Pinpoint the cell where the given text exists, returning its (X, Y) midpoint coordinate. 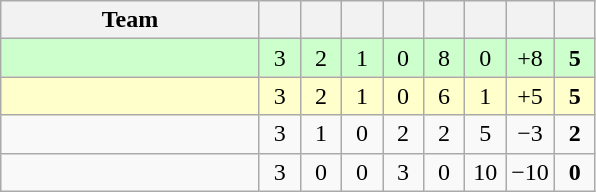
+8 (530, 58)
−3 (530, 134)
10 (486, 172)
+5 (530, 96)
Team (130, 20)
6 (444, 96)
−10 (530, 172)
8 (444, 58)
